Capture the cell that displays the provided text and extract its [x, y] central coordinate. 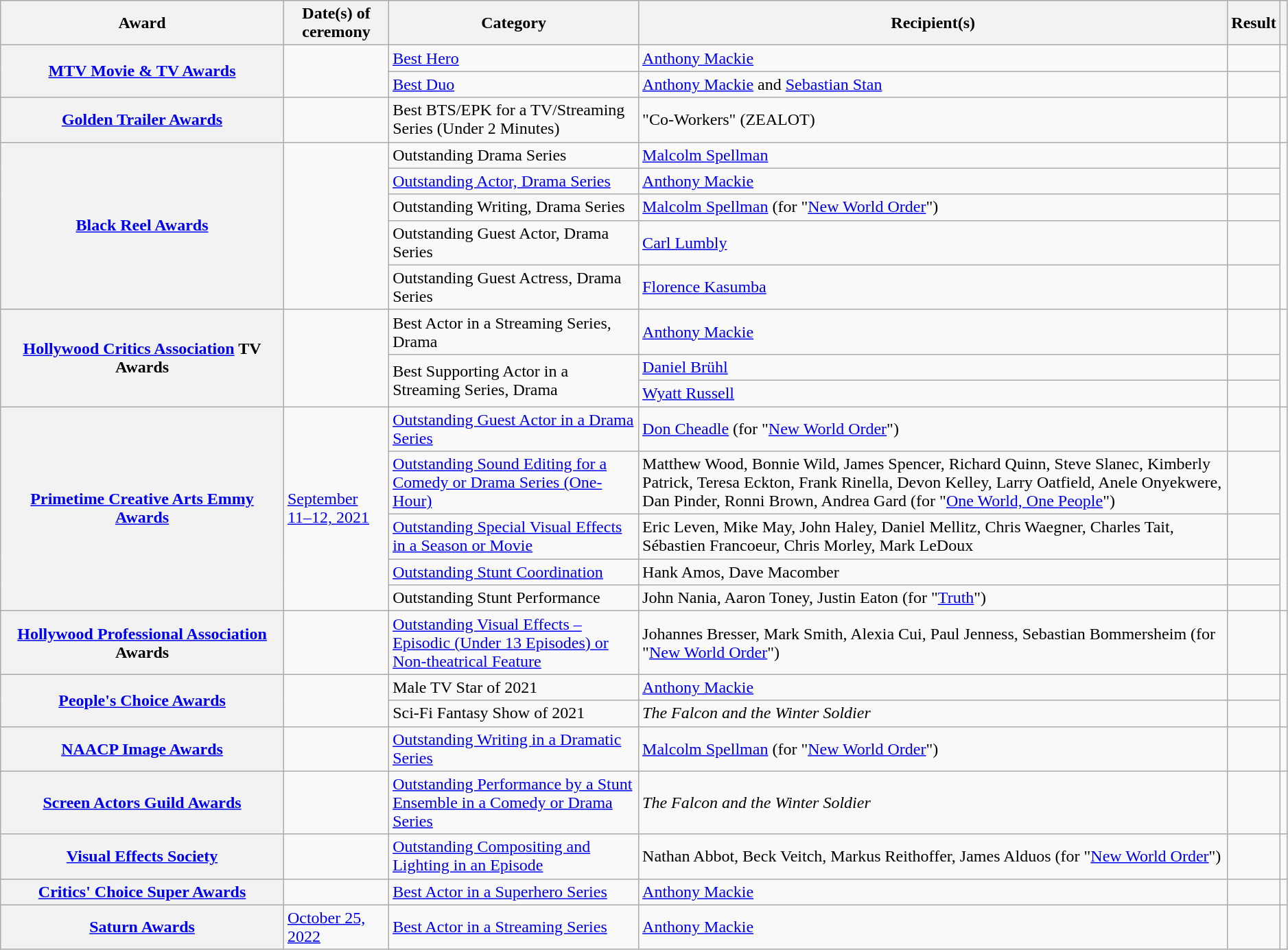
Best Hero [514, 58]
Critics' Choice Super Awards [143, 892]
Outstanding Sound Editing for a Comedy or Drama Series (One-Hour) [514, 483]
MTV Movie & TV Awards [143, 71]
Best BTS/EPK for a TV/Streaming Series (Under 2 Minutes) [514, 119]
Visual Effects Society [143, 856]
Outstanding Stunt Coordination [514, 572]
Recipient(s) [933, 23]
Screen Actors Guild Awards [143, 803]
Anthony Mackie and Sebastian Stan [933, 84]
Outstanding Special Visual Effects in a Season or Movie [514, 536]
Outstanding Performance by a Stunt Ensemble in a Comedy or Drama Series [514, 803]
Hollywood Critics Association TV Awards [143, 358]
Hank Amos, Dave Macomber [933, 572]
Primetime Creative Arts Emmy Awards [143, 508]
Outstanding Drama Series [514, 155]
John Nania, Aaron Toney, Justin Eaton (for "Truth") [933, 598]
Nathan Abbot, Beck Veitch, Markus Reithoffer, James Alduos (for "New World Order") [933, 856]
Malcolm Spellman [933, 155]
Wyatt Russell [933, 393]
Carl Lumbly [933, 243]
September 11–12, 2021 [336, 508]
Outstanding Writing in a Dramatic Series [514, 749]
Outstanding Stunt Performance [514, 598]
Outstanding Compositing and Lighting in an Episode [514, 856]
Sci-Fi Fantasy Show of 2021 [514, 713]
Best Actor in a Streaming Series, Drama [514, 332]
Best Actor in a Streaming Series [514, 927]
Best Actor in a Superhero Series [514, 892]
Date(s) of ceremony [336, 23]
Category [514, 23]
Outstanding Guest Actor, Drama Series [514, 243]
Daniel Brühl [933, 367]
Outstanding Guest Actor in a Drama Series [514, 428]
Golden Trailer Awards [143, 119]
NAACP Image Awards [143, 749]
Male TV Star of 2021 [514, 687]
Best Supporting Actor in a Streaming Series, Drama [514, 380]
"Co-Workers" (ZEALOT) [933, 119]
Outstanding Writing, Drama Series [514, 207]
Award [143, 23]
Johannes Bresser, Mark Smith, Alexia Cui, Paul Jenness, Sebastian Bommersheim (for "New World Order") [933, 643]
Saturn Awards [143, 927]
Outstanding Actor, Drama Series [514, 181]
Outstanding Guest Actress, Drama Series [514, 287]
Outstanding Visual Effects – Episodic (Under 13 Episodes) or Non-theatrical Feature [514, 643]
Result [1254, 23]
Best Duo [514, 84]
Black Reel Awards [143, 226]
Eric Leven, Mike May, John Haley, Daniel Mellitz, Chris Waegner, Charles Tait, Sébastien Francoeur, Chris Morley, Mark LeDoux [933, 536]
Don Cheadle (for "New World Order") [933, 428]
Hollywood Professional Association Awards [143, 643]
October 25, 2022 [336, 927]
Florence Kasumba [933, 287]
People's Choice Awards [143, 700]
